Identify which cell holds the provided text, then report its (X, Y) central coordinate. 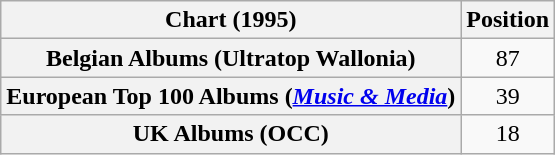
European Top 100 Albums (Music & Media) (231, 96)
18 (508, 134)
39 (508, 96)
87 (508, 58)
Belgian Albums (Ultratop Wallonia) (231, 58)
Position (508, 20)
Chart (1995) (231, 20)
UK Albums (OCC) (231, 134)
